Return the [x, y] coordinate for the center point of the cell that contains the specified text.  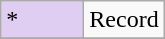
* [42, 20]
Record [124, 20]
